Pinpoint the cell where the given text exists, returning its [x, y] midpoint coordinate. 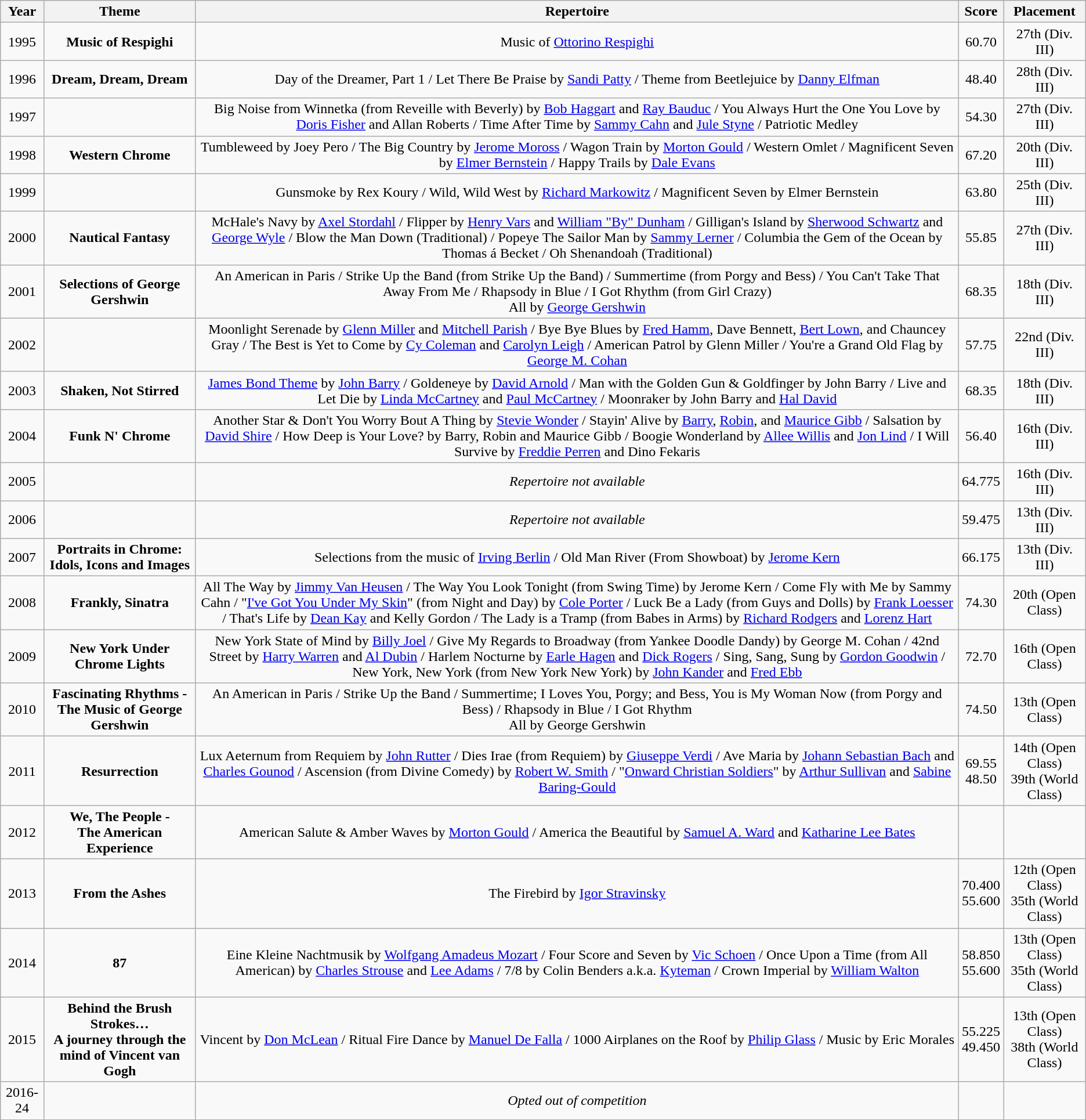
66.175 [980, 557]
2003 [22, 390]
Selections from the music of Irving Berlin / Old Man River (From Showboat) by Jerome Kern [577, 557]
Nautical Fantasy [120, 238]
From the Ashes [120, 894]
87 [120, 962]
New York Under Chrome Lights [120, 656]
2004 [22, 436]
Frankly, Sinatra [120, 603]
2016-24 [22, 1100]
25th (Div. III) [1045, 193]
13th (Open Class) [1045, 710]
1999 [22, 193]
72.70 [980, 656]
Theme [120, 12]
Score [980, 12]
1997 [22, 117]
1995 [22, 42]
The Firebird by Igor Stravinsky [577, 894]
1998 [22, 154]
2009 [22, 656]
14th (Open Class)39th (World Class) [1045, 771]
63.80 [980, 193]
We, The People -The American Experience [120, 832]
Portraits in Chrome:Idols, Icons and Images [120, 557]
13th (Open Class)38th (World Class) [1045, 1039]
2006 [22, 519]
Placement [1045, 12]
74.30 [980, 603]
2007 [22, 557]
Behind the Brush Strokes… A journey through the mind of Vincent van Gogh [120, 1039]
Year [22, 12]
12th (Open Class)35th (World Class) [1045, 894]
70.400 55.600 [980, 894]
2000 [22, 238]
48.40 [980, 79]
2011 [22, 771]
20th (Open Class) [1045, 603]
Selections of George Gershwin [120, 291]
2014 [22, 962]
Day of the Dreamer, Part 1 / Let There Be Praise by Sandi Patty / Theme from Beetlejuice by Danny Elfman [577, 79]
13th (Open Class)35th (World Class) [1045, 962]
1996 [22, 79]
2005 [22, 482]
74.50 [980, 710]
Music of Respighi [120, 42]
Western Chrome [120, 154]
69.5548.50 [980, 771]
2008 [22, 603]
60.70 [980, 42]
2012 [22, 832]
16th (Open Class) [1045, 656]
54.30 [980, 117]
56.40 [980, 436]
22nd (Div. III) [1045, 345]
2013 [22, 894]
2002 [22, 345]
2001 [22, 291]
Fascinating Rhythms -The Music of George Gershwin [120, 710]
55.22549.450 [980, 1039]
Resurrection [120, 771]
Funk N' Chrome [120, 436]
Music of Ottorino Respighi [577, 42]
57.75 [980, 345]
20th (Div. III) [1045, 154]
Gunsmoke by Rex Koury / Wild, Wild West by Richard Markowitz / Magnificent Seven by Elmer Bernstein [577, 193]
55.85 [980, 238]
58.85055.600 [980, 962]
59.475 [980, 519]
67.20 [980, 154]
Vincent by Don McLean / Ritual Fire Dance by Manuel De Falla / 1000 Airplanes on the Roof by Philip Glass / Music by Eric Morales [577, 1039]
2010 [22, 710]
28th (Div. III) [1045, 79]
Repertoire [577, 12]
American Salute & Amber Waves by Morton Gould / America the Beautiful by Samuel A. Ward and Katharine Lee Bates [577, 832]
64.775 [980, 482]
Shaken, Not Stirred [120, 390]
Opted out of competition [577, 1100]
2015 [22, 1039]
Dream, Dream, Dream [120, 79]
